For the text-containing cell, return its midpoint in (X, Y) coordinate format. 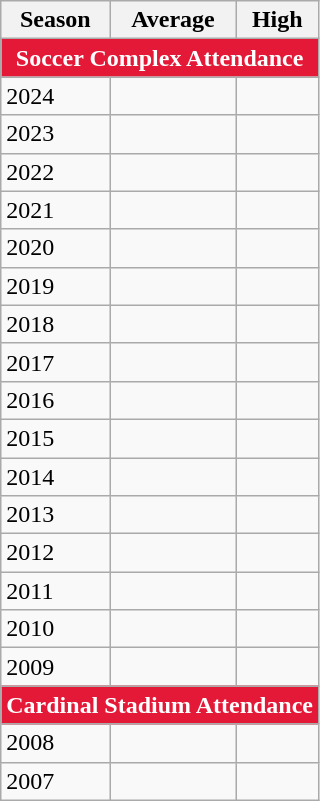
2022 (56, 172)
2007 (56, 781)
2020 (56, 248)
2018 (56, 324)
2021 (56, 210)
2009 (56, 667)
2016 (56, 400)
Cardinal Stadium Attendance (160, 705)
2023 (56, 134)
2024 (56, 96)
2019 (56, 286)
2013 (56, 515)
Season (56, 20)
2008 (56, 743)
2014 (56, 477)
2012 (56, 553)
High (277, 20)
2011 (56, 591)
2017 (56, 362)
2010 (56, 629)
Average (173, 20)
Soccer Complex Attendance (160, 58)
2015 (56, 438)
